From the cell containing the given text, extract its center point as [x, y] coordinate. 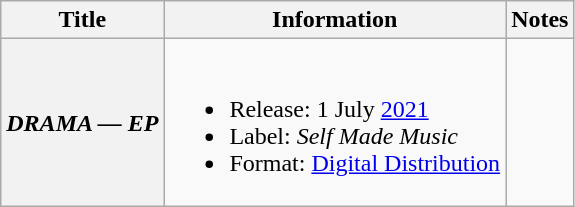
Release: 1 July 2021Label: Self Made MusicFormat: Digital Distribution [335, 122]
Information [335, 20]
DRAMA ― EP [82, 122]
Notes [540, 20]
Title [82, 20]
